Pinpoint the cell where the given text exists, returning its (X, Y) midpoint coordinate. 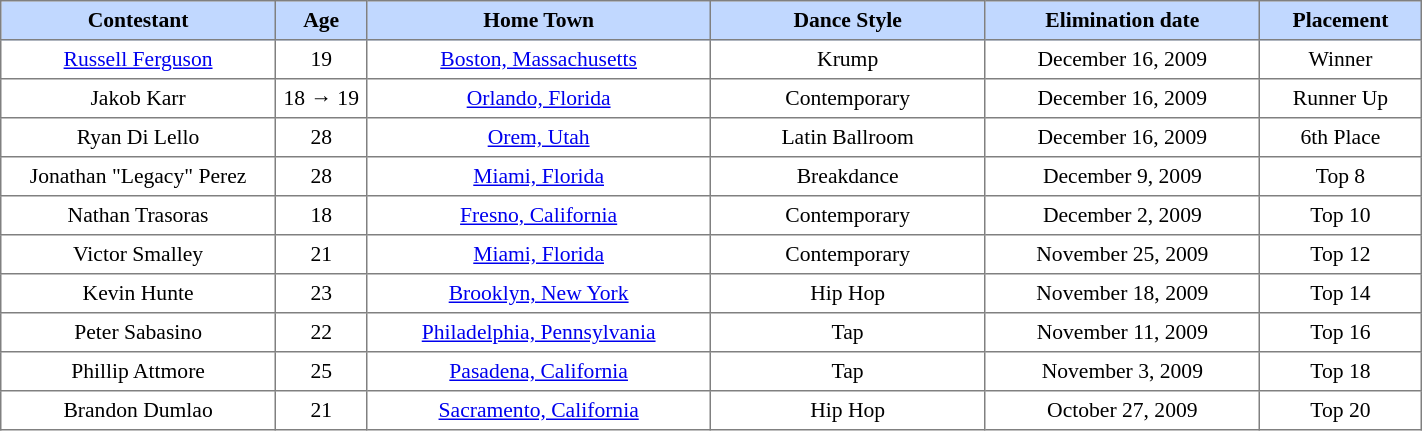
Peter Sabasino (138, 332)
23 (321, 294)
22 (321, 332)
Home Town (538, 20)
Top 8 (1341, 176)
Runner Up (1341, 98)
Winner (1341, 60)
18 → 19 (321, 98)
December 2, 2009 (1122, 216)
Top 10 (1341, 216)
Breakdance (848, 176)
19 (321, 60)
November 25, 2009 (1122, 254)
Top 14 (1341, 294)
Orem, Utah (538, 138)
Ryan Di Lello (138, 138)
Fresno, California (538, 216)
Top 16 (1341, 332)
Russell Ferguson (138, 60)
November 11, 2009 (1122, 332)
Dance Style (848, 20)
Jonathan "Legacy" Perez (138, 176)
Jakob Karr (138, 98)
Elimination date (1122, 20)
18 (321, 216)
Boston, Massachusetts (538, 60)
Sacramento, California (538, 410)
Top 20 (1341, 410)
November 3, 2009 (1122, 372)
Latin Ballroom (848, 138)
Contestant (138, 20)
Nathan Trasoras (138, 216)
Top 18 (1341, 372)
Victor Smalley (138, 254)
December 9, 2009 (1122, 176)
Brandon Dumlao (138, 410)
Philadelphia, Pennsylvania (538, 332)
November 18, 2009 (1122, 294)
Top 12 (1341, 254)
Brooklyn, New York (538, 294)
Kevin Hunte (138, 294)
October 27, 2009 (1122, 410)
Pasadena, California (538, 372)
Orlando, Florida (538, 98)
Age (321, 20)
Placement (1341, 20)
Phillip Attmore (138, 372)
6th Place (1341, 138)
25 (321, 372)
Krump (848, 60)
